Identify which cell holds the provided text, then report its (X, Y) central coordinate. 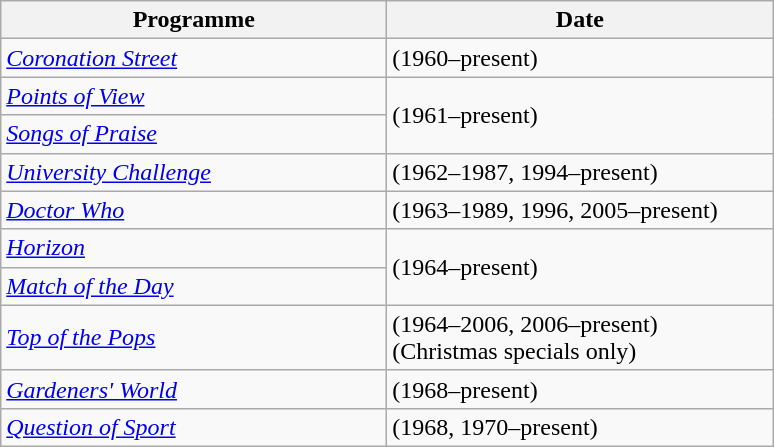
Points of View (194, 96)
Question of Sport (194, 427)
Doctor Who (194, 210)
Date (580, 20)
Gardeners' World (194, 389)
University Challenge (194, 172)
(1960–present) (580, 58)
Match of the Day (194, 286)
Programme (194, 20)
(1968–present) (580, 389)
(1968, 1970–present) (580, 427)
(1961–present) (580, 115)
Songs of Praise (194, 134)
(1964–2006, 2006–present) (Christmas specials only) (580, 338)
Horizon (194, 248)
(1963–1989, 1996, 2005–present) (580, 210)
Top of the Pops (194, 338)
(1962–1987, 1994–present) (580, 172)
Coronation Street (194, 58)
(1964–present) (580, 267)
